For the text-containing cell, return its midpoint in (X, Y) coordinate format. 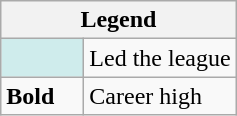
Bold (42, 96)
Legend (118, 20)
Career high (160, 96)
Led the league (160, 58)
